Scan for the cell matching the given text and deliver its (X, Y) coordinate at center. 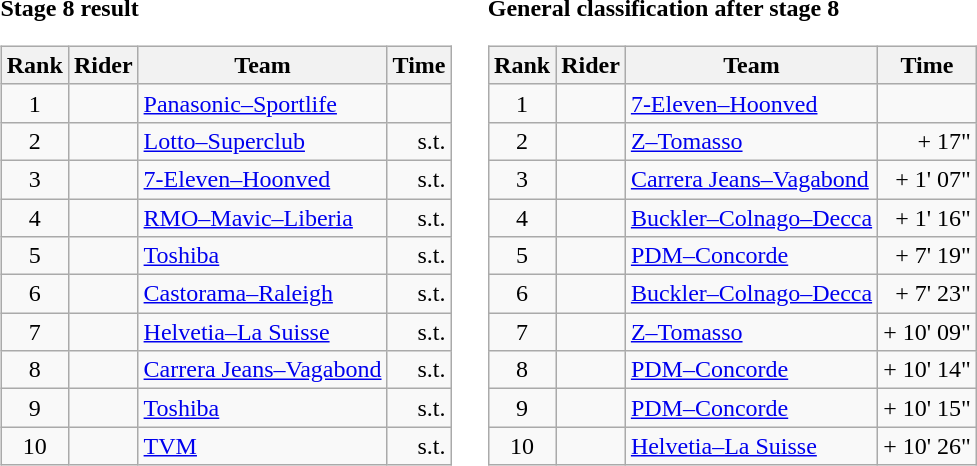
Panasonic–Sportlife (262, 103)
+ 7' 23" (928, 294)
Castorama–Raleigh (262, 294)
+ 7' 19" (928, 256)
+ 10' 15" (928, 408)
+ 10' 09" (928, 332)
+ 10' 14" (928, 370)
+ 17" (928, 141)
RMO–Mavic–Liberia (262, 217)
+ 1' 16" (928, 217)
+ 1' 07" (928, 179)
TVM (262, 446)
+ 10' 26" (928, 446)
Lotto–Superclub (262, 141)
